Provide the (x, y) coordinate of the cell's center where the given text is located.  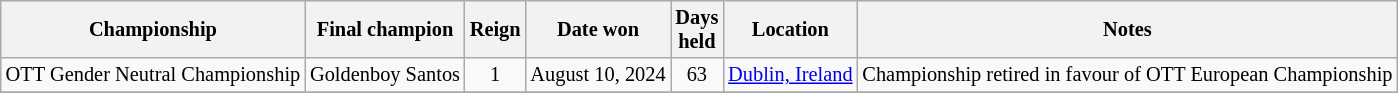
1 (496, 75)
Dublin, Ireland (790, 75)
Daysheld (698, 29)
Notes (1127, 29)
OTT Gender Neutral Championship (153, 75)
Final champion (385, 29)
Location (790, 29)
63 (698, 75)
Championship retired in favour of OTT European Championship (1127, 75)
August 10, 2024 (598, 75)
Goldenboy Santos (385, 75)
Reign (496, 29)
Championship (153, 29)
Date won (598, 29)
